Find where the given text appears and provide that cell's center as (x, y) coordinate. 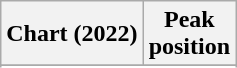
Chart (2022) (72, 34)
Peakposition (189, 34)
